Provide the (x, y) coordinate of the cell's center where the given text is located.  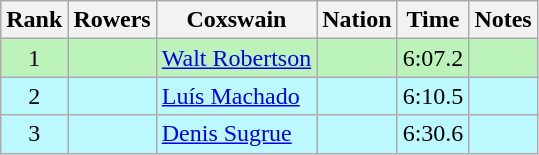
Walt Robertson (236, 58)
Coxswain (236, 20)
Rank (34, 20)
Notes (503, 20)
Luís Machado (236, 96)
Denis Sugrue (236, 134)
Time (433, 20)
Nation (357, 20)
6:07.2 (433, 58)
3 (34, 134)
6:10.5 (433, 96)
Rowers (112, 20)
2 (34, 96)
6:30.6 (433, 134)
1 (34, 58)
